For the text-containing cell, return its midpoint in [X, Y] coordinate format. 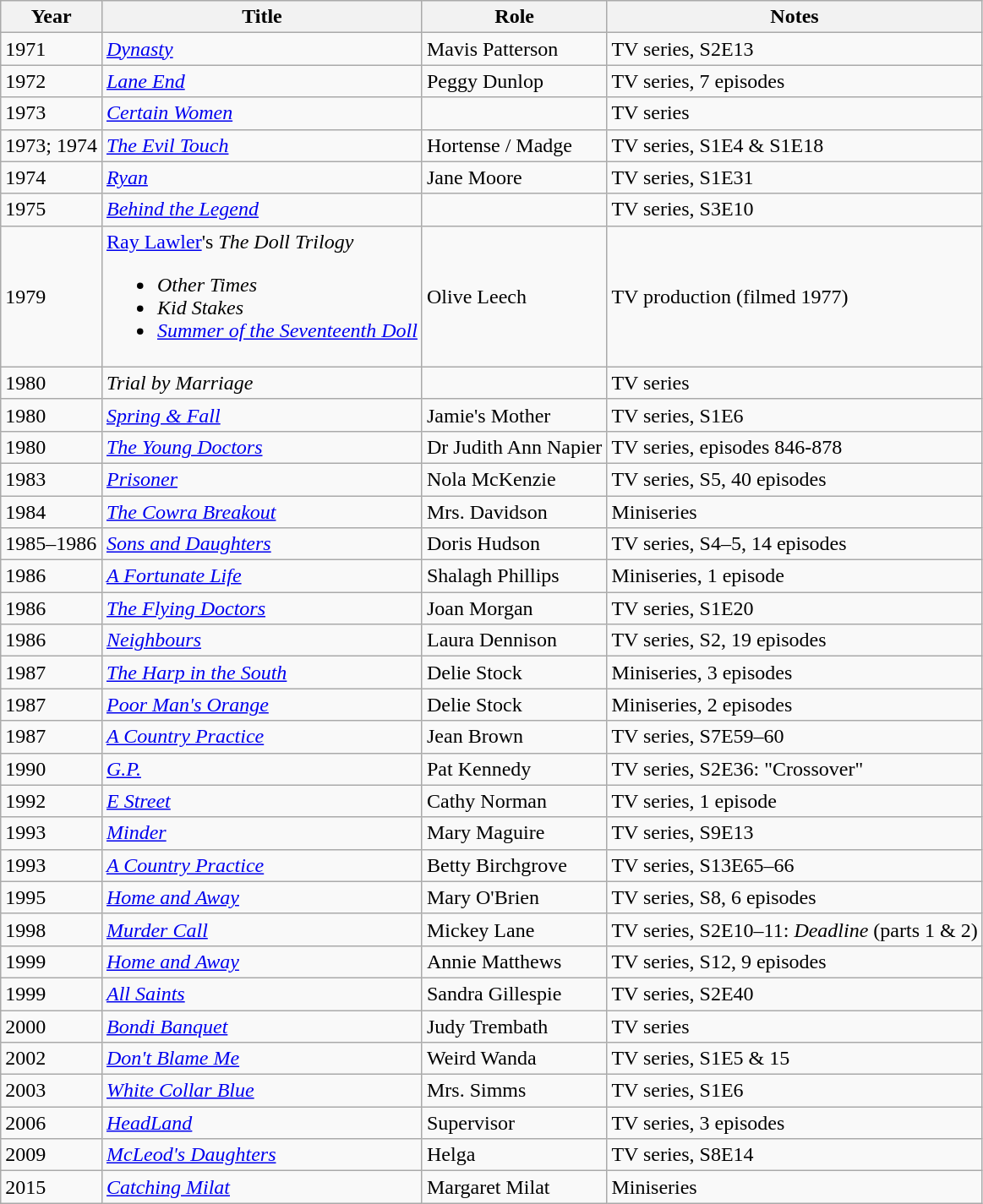
1985–1986 [52, 544]
Murder Call [262, 929]
Certain Women [262, 113]
1992 [52, 801]
Prisoner [262, 479]
TV series, S1E4 & S1E18 [795, 145]
Olive Leech [514, 296]
Miniseries, 1 episode [795, 576]
McLeod's Daughters [262, 1155]
Jane Moore [514, 177]
2006 [52, 1123]
Hortense / Madge [514, 145]
Trial by Marriage [262, 383]
2000 [52, 1027]
Miniseries, 2 episodes [795, 705]
Notes [795, 17]
TV series, S7E59–60 [795, 737]
TV series, S1E5 & 15 [795, 1059]
The Cowra Breakout [262, 511]
Nola McKenzie [514, 479]
TV production (filmed 1977) [795, 296]
E Street [262, 801]
Weird Wanda [514, 1059]
The Evil Touch [262, 145]
TV series, 3 episodes [795, 1123]
Miniseries, 3 episodes [795, 673]
1995 [52, 897]
2002 [52, 1059]
Behind the Legend [262, 210]
Annie Matthews [514, 962]
White Collar Blue [262, 1091]
1972 [52, 81]
Minder [262, 833]
TV series, S5, 40 episodes [795, 479]
TV series, episodes 846-878 [795, 447]
Cathy Norman [514, 801]
TV series, S2E10–11: Deadline (parts 1 & 2) [795, 929]
A Fortunate Life [262, 576]
Title [262, 17]
TV series, S9E13 [795, 833]
TV series, S2E13 [795, 49]
Joan Morgan [514, 608]
Role [514, 17]
Doris Hudson [514, 544]
Bondi Banquet [262, 1027]
TV series, S1E31 [795, 177]
1973; 1974 [52, 145]
Judy Trembath [514, 1027]
Ray Lawler's The Doll TrilogyOther TimesKid StakesSummer of the Seventeenth Doll [262, 296]
TV series, S4–5, 14 episodes [795, 544]
2003 [52, 1091]
TV series, S13E65–66 [795, 865]
TV series, 7 episodes [795, 81]
TV series, S1E20 [795, 608]
Shalagh Phillips [514, 576]
Lane End [262, 81]
Spring & Fall [262, 415]
Mary Maguire [514, 833]
Sandra Gillespie [514, 994]
Mrs. Davidson [514, 511]
TV series, S3E10 [795, 210]
1998 [52, 929]
Supervisor [514, 1123]
Peggy Dunlop [514, 81]
1974 [52, 177]
Don't Blame Me [262, 1059]
Catching Milat [262, 1187]
1973 [52, 113]
Jamie's Mother [514, 415]
1979 [52, 296]
Sons and Daughters [262, 544]
Mickey Lane [514, 929]
Poor Man's Orange [262, 705]
1990 [52, 769]
Pat Kennedy [514, 769]
Mary O'Brien [514, 897]
Ryan [262, 177]
HeadLand [262, 1123]
1984 [52, 511]
Margaret Milat [514, 1187]
1983 [52, 479]
Dr Judith Ann Napier [514, 447]
TV series, S2E40 [795, 994]
2009 [52, 1155]
Jean Brown [514, 737]
TV series, S12, 9 episodes [795, 962]
TV series, S8E14 [795, 1155]
All Saints [262, 994]
G.P. [262, 769]
1971 [52, 49]
Laura Dennison [514, 640]
Mavis Patterson [514, 49]
The Flying Doctors [262, 608]
Betty Birchgrove [514, 865]
The Harp in the South [262, 673]
TV series, 1 episode [795, 801]
Mrs. Simms [514, 1091]
1975 [52, 210]
Dynasty [262, 49]
TV series, S2, 19 episodes [795, 640]
TV series, S2E36: "Crossover" [795, 769]
Helga [514, 1155]
2015 [52, 1187]
The Young Doctors [262, 447]
Year [52, 17]
TV series, S8, 6 episodes [795, 897]
Neighbours [262, 640]
